For the text-containing cell, return its midpoint in [x, y] coordinate format. 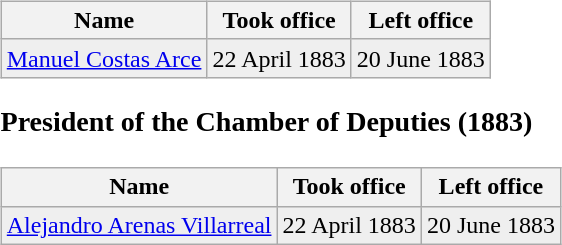
Manuel Costas Arce [104, 58]
Alejandro Arenas Villarreal [139, 225]
